Detect which cell encompasses the target text, then output its (x, y) center coordinate. 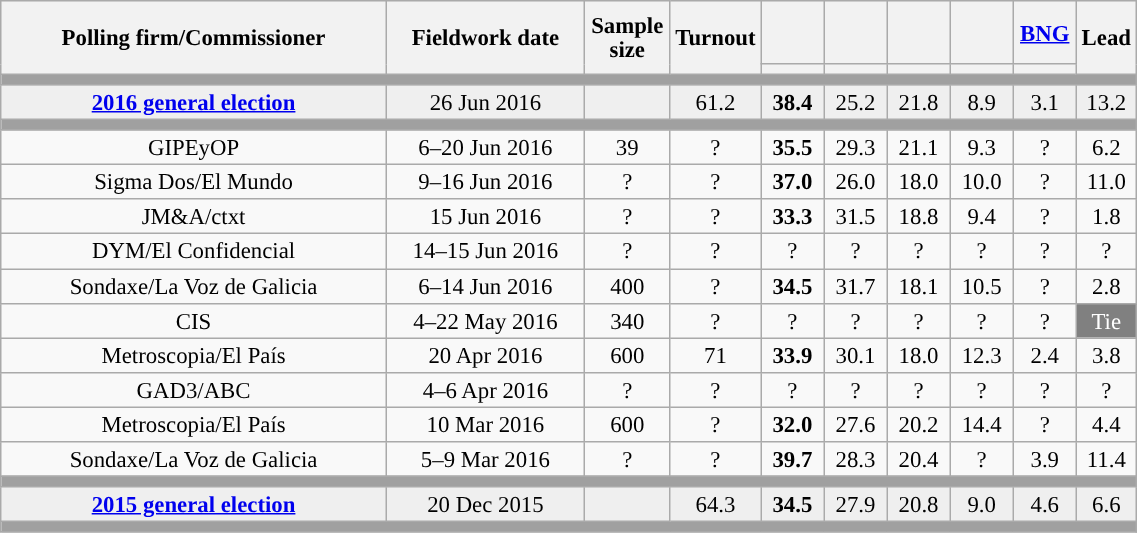
2015 general election (194, 504)
Sample size (627, 38)
6–20 Jun 2016 (485, 148)
CIS (194, 320)
Polling firm/Commissioner (194, 38)
9–16 Jun 2016 (485, 182)
10.5 (982, 286)
20 Apr 2016 (485, 356)
25.2 (856, 102)
3.9 (1044, 460)
9.4 (982, 218)
35.5 (792, 148)
26 Jun 2016 (485, 102)
20 Dec 2015 (485, 504)
18.8 (918, 218)
5–9 Mar 2016 (485, 460)
29.3 (856, 148)
20.8 (918, 504)
21.1 (918, 148)
38.4 (792, 102)
27.6 (856, 424)
400 (627, 286)
30.1 (856, 356)
DYM/El Confidencial (194, 252)
8.9 (982, 102)
GAD3/ABC (194, 390)
14.4 (982, 424)
2016 general election (194, 102)
JM&A/ctxt (194, 218)
31.7 (856, 286)
11.0 (1106, 182)
33.9 (792, 356)
61.2 (716, 102)
4–22 May 2016 (485, 320)
31.5 (856, 218)
12.3 (982, 356)
18.1 (918, 286)
37.0 (792, 182)
10.0 (982, 182)
4.6 (1044, 504)
9.3 (982, 148)
340 (627, 320)
20.4 (918, 460)
32.0 (792, 424)
9.0 (982, 504)
39 (627, 148)
28.3 (856, 460)
Sigma Dos/El Mundo (194, 182)
10 Mar 2016 (485, 424)
Turnout (716, 38)
20.2 (918, 424)
13.2 (1106, 102)
2.4 (1044, 356)
3.8 (1106, 356)
GIPEyOP (194, 148)
Lead (1106, 38)
Fieldwork date (485, 38)
26.0 (856, 182)
71 (716, 356)
15 Jun 2016 (485, 218)
39.7 (792, 460)
2.8 (1106, 286)
4.4 (1106, 424)
27.9 (856, 504)
11.4 (1106, 460)
6–14 Jun 2016 (485, 286)
4–6 Apr 2016 (485, 390)
6.2 (1106, 148)
33.3 (792, 218)
Tie (1106, 320)
BNG (1044, 32)
3.1 (1044, 102)
1.8 (1106, 218)
21.8 (918, 102)
6.6 (1106, 504)
64.3 (716, 504)
14–15 Jun 2016 (485, 252)
